Locate the cell with the specified text and output its [X, Y] center coordinate. 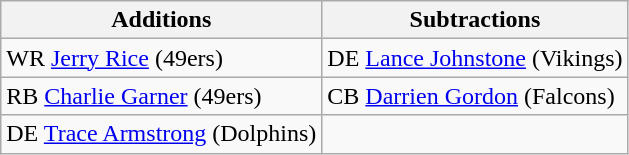
DE Lance Johnstone (Vikings) [475, 58]
DE Trace Armstrong (Dolphins) [162, 134]
Subtractions [475, 20]
RB Charlie Garner (49ers) [162, 96]
CB Darrien Gordon (Falcons) [475, 96]
Additions [162, 20]
WR Jerry Rice (49ers) [162, 58]
